Detect which cell encompasses the target text, then output its (X, Y) center coordinate. 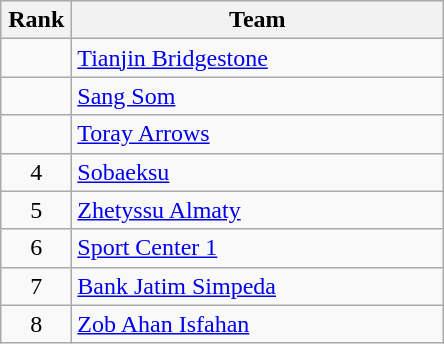
Tianjin Bridgestone (258, 58)
Bank Jatim Simpeda (258, 286)
5 (36, 210)
Sport Center 1 (258, 248)
Sobaeksu (258, 172)
4 (36, 172)
Zhetyssu Almaty (258, 210)
Team (258, 20)
6 (36, 248)
Rank (36, 20)
Zob Ahan Isfahan (258, 324)
Toray Arrows (258, 134)
Sang Som (258, 96)
8 (36, 324)
7 (36, 286)
